Return [x, y] of the center of cell containing provided text 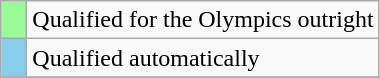
Qualified for the Olympics outright [203, 20]
Qualified automatically [203, 58]
